Locate the cell with the specified text and output its (X, Y) center coordinate. 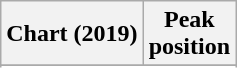
Chart (2019) (72, 34)
Peakposition (189, 34)
